Scan for the cell matching the given text and deliver its [x, y] coordinate at center. 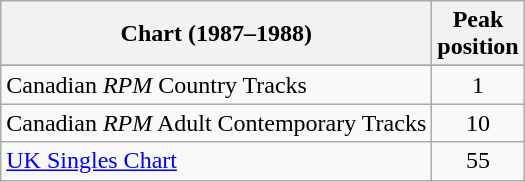
1 [478, 85]
Peakposition [478, 34]
55 [478, 161]
UK Singles Chart [216, 161]
10 [478, 123]
Canadian RPM Country Tracks [216, 85]
Canadian RPM Adult Contemporary Tracks [216, 123]
Chart (1987–1988) [216, 34]
